Determine the [X, Y] coordinate at the center of the cell enclosing the given text.  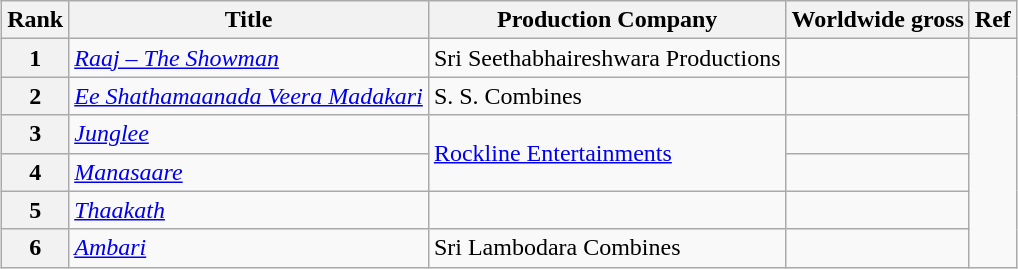
S. S. Combines [607, 96]
Junglee [249, 134]
2 [36, 96]
Production Company [607, 20]
3 [36, 134]
6 [36, 248]
Thaakath [249, 210]
4 [36, 172]
Ref [992, 20]
Ee Shathamaanada Veera Madakari [249, 96]
Rank [36, 20]
Raaj – The Showman [249, 58]
Title [249, 20]
Manasaare [249, 172]
Worldwide gross [878, 20]
1 [36, 58]
Rockline Entertainments [607, 153]
5 [36, 210]
Ambari [249, 248]
Sri Lambodara Combines [607, 248]
Sri Seethabhaireshwara Productions [607, 58]
